Find where the given text appears and provide that cell's center as (x, y) coordinate. 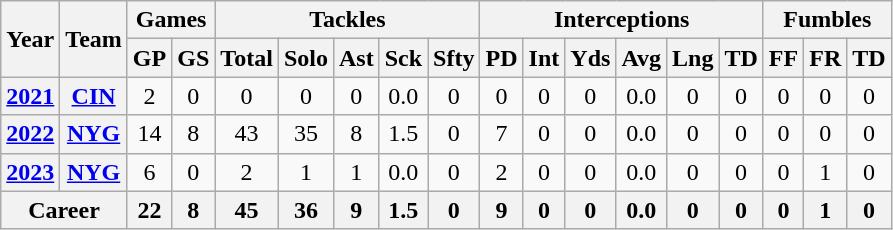
Lng (692, 58)
43 (247, 134)
7 (502, 134)
6 (149, 172)
Total (247, 58)
Sck (403, 58)
2023 (30, 172)
Fumbles (827, 20)
Games (170, 20)
Sfty (454, 58)
2022 (30, 134)
35 (306, 134)
45 (247, 210)
22 (149, 210)
36 (306, 210)
Year (30, 39)
Avg (642, 58)
FR (826, 58)
GS (194, 58)
Int (544, 58)
Interceptions (622, 20)
2021 (30, 96)
Ast (356, 58)
Yds (590, 58)
Team (94, 39)
CIN (94, 96)
Tackles (348, 20)
14 (149, 134)
FF (783, 58)
Career (64, 210)
PD (502, 58)
GP (149, 58)
Solo (306, 58)
